For the text-containing cell, return its midpoint in (x, y) coordinate format. 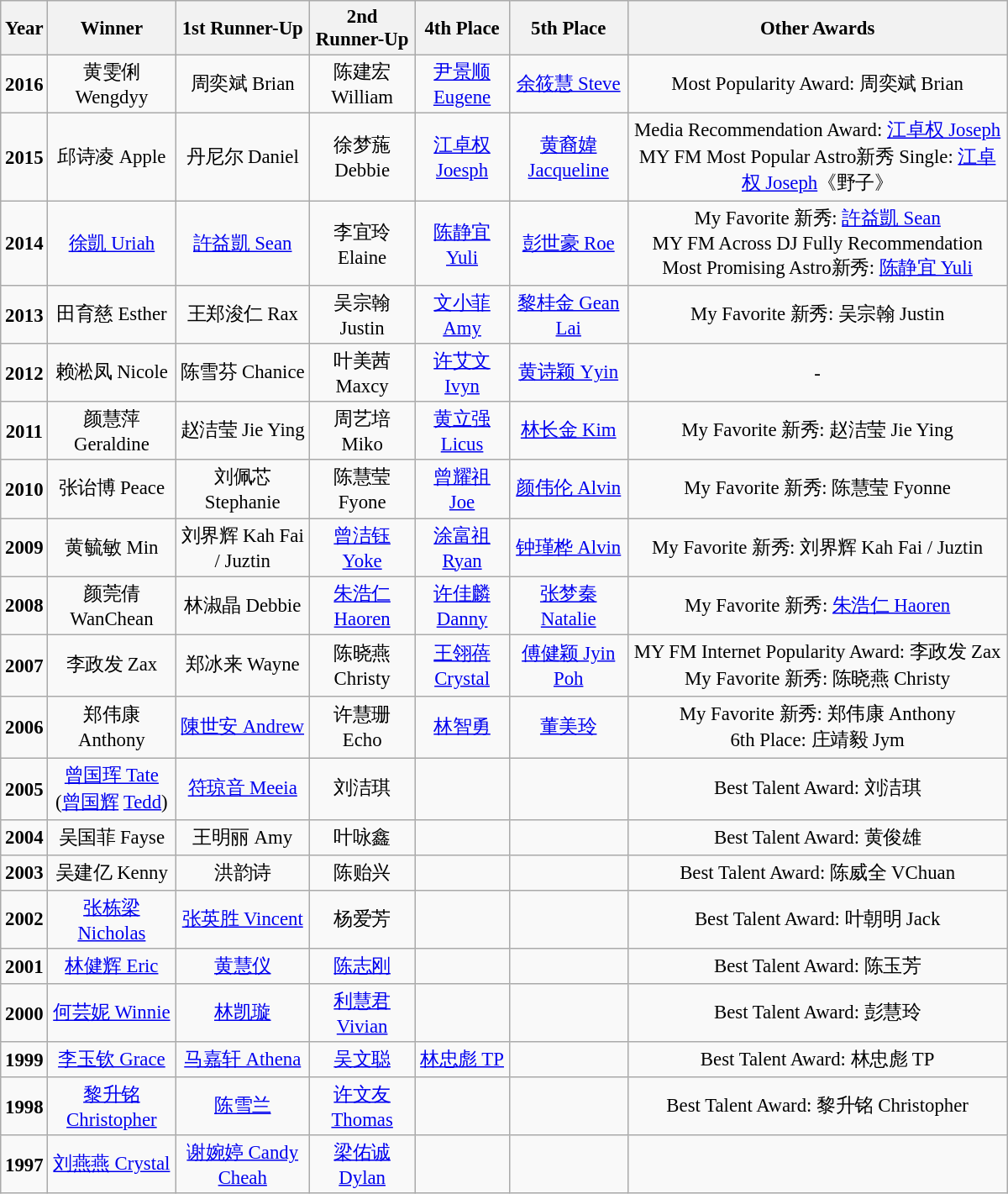
2016 (24, 84)
吴建亿 Kenny (112, 873)
黄裔媁 Jacqueline (568, 158)
颜慧萍 Geraldine (112, 430)
Best Talent Award: 陈威全 VChuan (817, 873)
叶咏鑫 (363, 838)
Winner (112, 29)
2006 (24, 727)
黄慧仪 (243, 966)
Best Talent Award: 陈玉芳 (817, 966)
2007 (24, 665)
2002 (24, 919)
刘界辉 Kah Fai / Juztin (243, 548)
吴文聪 (363, 1060)
丹尼尔 Daniel (243, 158)
张栋梁 Nicholas (112, 919)
My Favorite 新秀: 陈慧莹 Fyonne (817, 489)
Other Awards (817, 29)
许文友 Thomas (363, 1106)
赖淞凤 Nicole (112, 373)
田育慈 Esther (112, 314)
2010 (24, 489)
Best Talent Award: 刘洁琪 (817, 789)
周奕斌 Brian (243, 84)
刘燕燕 Crystal (112, 1165)
陈晓燕 Christy (363, 665)
Best Talent Award: 黎升铭 Christopher (817, 1106)
颜莞倩 WanChean (112, 605)
Best Talent Award: 叶朝明 Jack (817, 919)
江卓权 Joesph (462, 158)
黄诗颖 Yyin (568, 373)
颜伟伦 Alvin (568, 489)
2014 (24, 244)
李政发 Zax (112, 665)
Best Talent Award: 黄俊雄 (817, 838)
2003 (24, 873)
邱诗凌 Apple (112, 158)
余筱慧 Steve (568, 84)
2008 (24, 605)
尹景顺 Eugene (462, 84)
Year (24, 29)
1999 (24, 1060)
黎桂金 Gean Lai (568, 314)
林健辉 Eric (112, 966)
文小菲 Amy (462, 314)
陈慧莹 Fyone (363, 489)
2005 (24, 789)
刘洁琪 (363, 789)
赵洁莹 Jie Ying (243, 430)
許益凱 Sean (243, 244)
2001 (24, 966)
黄雯俐 Wengdyy (112, 84)
曾洁钰 Yoke (363, 548)
吴宗翰 Justin (363, 314)
王郑浚仁 Rax (243, 314)
刘佩芯 Stephanie (243, 489)
黎升铭 Christopher (112, 1106)
杨爱芳 (363, 919)
My Favorite 新秀: 刘界辉 Kah Fai / Juztin (817, 548)
周艺培 Miko (363, 430)
曾国珲 Tate(曾国辉 Tedd) (112, 789)
符琼音 Meeia (243, 789)
董美玲 (568, 727)
MY FM Internet Popularity Award: 李政发 ZaxMy Favorite 新秀: 陈晓燕 Christy (817, 665)
朱浩仁 Haoren (363, 605)
许艾文 Ivyn (462, 373)
郑伟康 Anthony (112, 727)
林淑晶 Debbie (243, 605)
王翎蓓 Crystal (462, 665)
Best Talent Award: 林忠彪 TP (817, 1060)
叶美茜 Maxcy (363, 373)
黄立强 Licus (462, 430)
何芸妮 Winnie (112, 1013)
林智勇 (462, 727)
Media Recommendation Award: 江卓权 JosephMY FM Most Popular Astro新秀 Single: 江卓权 Joseph《野子》 (817, 158)
张梦秦 Natalie (568, 605)
吴国菲 Fayse (112, 838)
洪韵诗 (243, 873)
4th Place (462, 29)
陈志刚 (363, 966)
Best Talent Award: 彭慧玲 (817, 1013)
许慧珊 Echo (363, 727)
林凯璇 (243, 1013)
梁佑诚 Dylan (363, 1165)
1997 (24, 1165)
许佳麟 Danny (462, 605)
My Favorite 新秀: 吴宗翰 Justin (817, 314)
2000 (24, 1013)
2013 (24, 314)
陈贻兴 (363, 873)
王明丽 Amy (243, 838)
- (817, 373)
曾耀祖 Joe (462, 489)
2nd Runner-Up (363, 29)
Most Popularity Award: 周奕斌 Brian (817, 84)
徐梦葹 Debbie (363, 158)
郑冰来 Wayne (243, 665)
陈雪芬 Chanice (243, 373)
徐凱 Uriah (112, 244)
傅健颖 Jyin Poh (568, 665)
My Favorite 新秀: 許益凱 SeanMY FM Across DJ Fully Recommendation Most Promising Astro新秀: 陈静宜 Yuli (817, 244)
林忠彪 TP (462, 1060)
1998 (24, 1106)
陈雪兰 (243, 1106)
利慧君 Vivian (363, 1013)
钟瑾桦 Alvin (568, 548)
李宜玲 Elaine (363, 244)
陳世安 Andrew (243, 727)
涂富祖 Ryan (462, 548)
2004 (24, 838)
My Favorite 新秀: 赵洁莹 Jie Ying (817, 430)
My Favorite 新秀: 郑伟康 Anthony6th Place: 庄靖毅 Jym (817, 727)
陈静宜 Yuli (462, 244)
2015 (24, 158)
张英胜 Vincent (243, 919)
张诒博 Peace (112, 489)
黄毓敏 Min (112, 548)
2011 (24, 430)
My Favorite 新秀: 朱浩仁 Haoren (817, 605)
2012 (24, 373)
林长金 Kim (568, 430)
1st Runner-Up (243, 29)
李玉钦 Grace (112, 1060)
5th Place (568, 29)
彭世豪 Roe (568, 244)
马嘉轩 Athena (243, 1060)
2009 (24, 548)
谢婉婷 Candy Cheah (243, 1165)
陈建宏 William (363, 84)
